Extract the [X, Y] coordinate from the center of the cell holding the provided text.  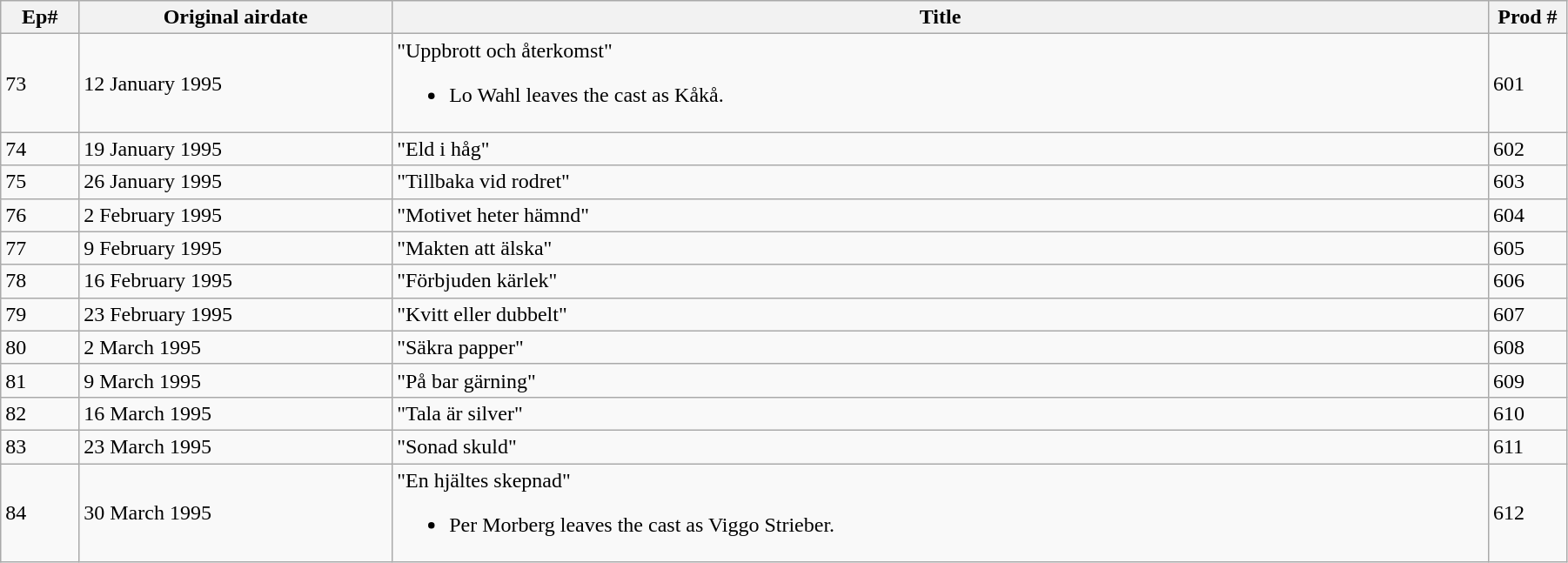
"En hjältes skepnad"Per Morberg leaves the cast as Viggo Strieber. [941, 512]
2 February 1995 [236, 215]
"Säkra papper" [941, 347]
12 January 1995 [236, 84]
84 [40, 512]
73 [40, 84]
Ep# [40, 17]
602 [1527, 149]
Original airdate [236, 17]
77 [40, 248]
2 March 1995 [236, 347]
Title [941, 17]
612 [1527, 512]
23 March 1995 [236, 446]
79 [40, 314]
75 [40, 182]
"Förbjuden kärlek" [941, 281]
"Eld i håg" [941, 149]
9 February 1995 [236, 248]
"Tala är silver" [941, 413]
26 January 1995 [236, 182]
80 [40, 347]
78 [40, 281]
607 [1527, 314]
605 [1527, 248]
"Uppbrott och återkomst"Lo Wahl leaves the cast as Kåkå. [941, 84]
603 [1527, 182]
608 [1527, 347]
611 [1527, 446]
"Makten att älska" [941, 248]
16 March 1995 [236, 413]
82 [40, 413]
Prod # [1527, 17]
"Tillbaka vid rodret" [941, 182]
16 February 1995 [236, 281]
"Sonad skuld" [941, 446]
83 [40, 446]
23 February 1995 [236, 314]
606 [1527, 281]
"Kvitt eller dubbelt" [941, 314]
30 March 1995 [236, 512]
609 [1527, 380]
610 [1527, 413]
601 [1527, 84]
9 March 1995 [236, 380]
74 [40, 149]
"På bar gärning" [941, 380]
19 January 1995 [236, 149]
604 [1527, 215]
76 [40, 215]
"Motivet heter hämnd" [941, 215]
81 [40, 380]
